Search for the cell housing the specified text and yield its [x, y] center coordinate. 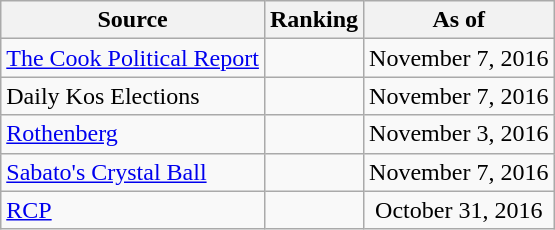
Source [133, 20]
Sabato's Crystal Ball [133, 172]
November 3, 2016 [459, 134]
Ranking [314, 20]
Rothenberg [133, 134]
October 31, 2016 [459, 210]
Daily Kos Elections [133, 96]
As of [459, 20]
The Cook Political Report [133, 58]
RCP [133, 210]
